Return the (x, y) coordinate for the center point of the cell that contains the specified text.  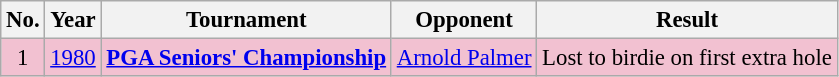
No. (23, 20)
Arnold Palmer (464, 58)
1980 (73, 58)
Year (73, 20)
Opponent (464, 20)
1 (23, 58)
Lost to birdie on first extra hole (687, 58)
PGA Seniors' Championship (246, 58)
Tournament (246, 20)
Result (687, 20)
